Return the (X, Y) coordinate for the center point of the cell that contains the specified text.  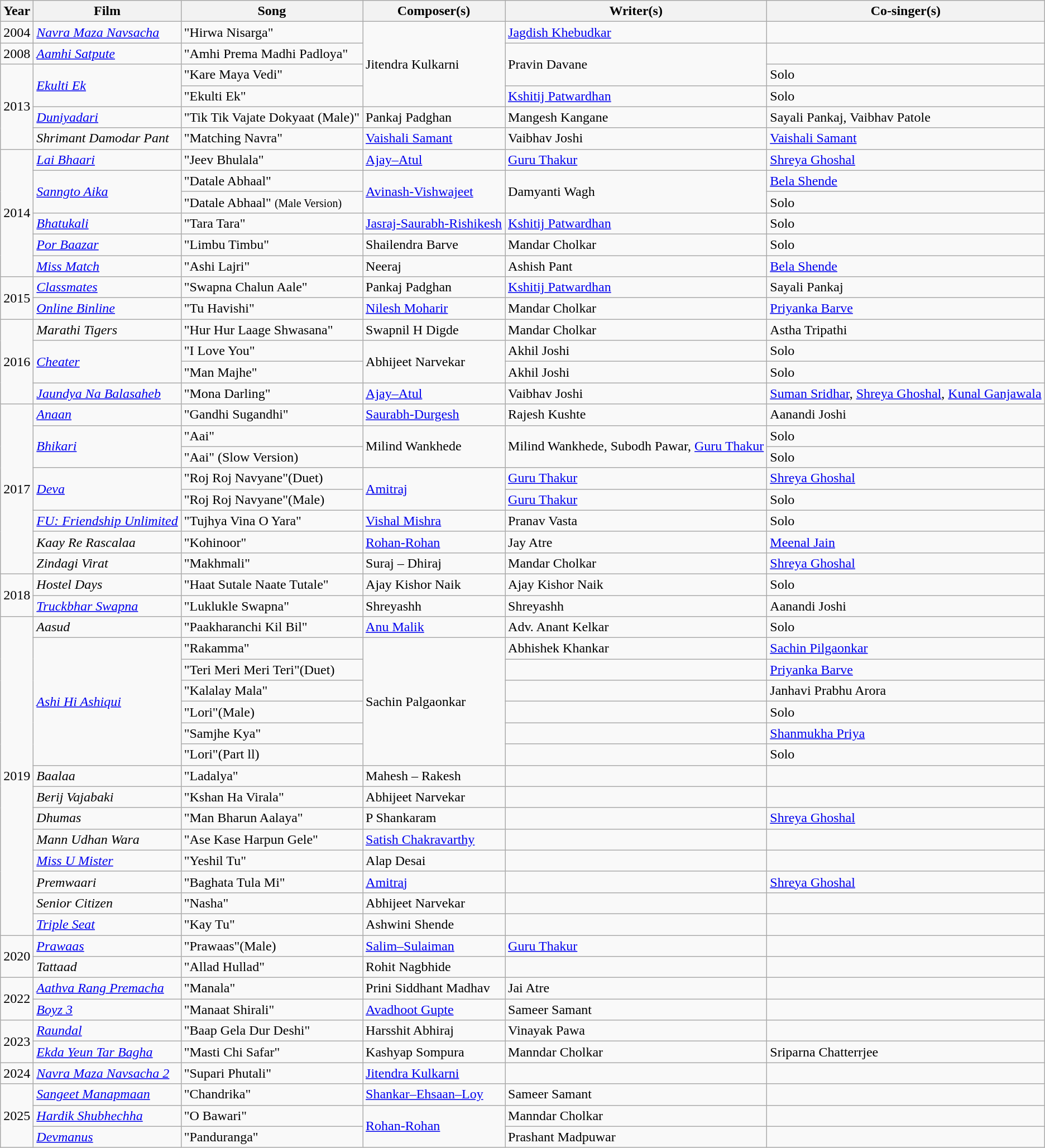
Prini Siddhant Madhav (434, 988)
"Masti Chi Safar" (271, 1052)
Sriparna Chatterrjee (905, 1052)
2004 (17, 32)
Online Binline (107, 309)
Triple Seat (107, 924)
Kaay Re Rascalaa (107, 542)
"Jeev Bhulala" (271, 160)
Navra Maza Navsacha (107, 32)
Pranav Vasta (636, 521)
"Allad Hullad" (271, 967)
Sayali Pankaj, Vaibhav Patole (905, 117)
"Hirwa Nisarga" (271, 32)
Miss U Mister (107, 861)
"Gandhi Sugandhi" (271, 415)
Suraj – Dhiraj (434, 563)
"Matching Navra" (271, 138)
Navra Maza Navsacha 2 (107, 1073)
Baalaa (107, 776)
Shanmukha Priya (905, 733)
Jai Atre (636, 988)
2024 (17, 1073)
"Man Bharun Aalaya" (271, 818)
"Tujhya Vina O Yara" (271, 521)
Satish Chakravarthy (434, 839)
Aamhi Satpute (107, 54)
"Teri Meri Meri Teri"(Duet) (271, 670)
P Shankaram (434, 818)
Year (17, 11)
Sangeet Manapmaan (107, 1094)
Anu Malik (434, 627)
2020 (17, 957)
Rajesh Kushte (636, 415)
"Tara Tara" (271, 223)
Vinayak Pawa (636, 1031)
2017 (17, 489)
Prashant Madpuwar (636, 1137)
"Hur Hur Laage Shwasana" (271, 330)
Rohit Nagbhide (434, 967)
Bhikari (107, 446)
Nilesh Moharir (434, 309)
Marathi Tigers (107, 330)
Film (107, 11)
Ashwini Shende (434, 924)
Jaundya Na Balasaheb (107, 393)
"Nasha" (271, 903)
Salim–Sulaiman (434, 946)
"Roj Roj Navyane"(Male) (271, 499)
Jay Atre (636, 542)
Premwaari (107, 882)
"Tik Tik Vajate Dokyaat (Male)" (271, 117)
"Manaat Shirali" (271, 1010)
Saurabh-Durgesh (434, 415)
Truckbhar Swapna (107, 606)
"Manala" (271, 988)
Harsshit Abhiraj (434, 1031)
Bhatukali (107, 223)
Mahesh – Rakesh (434, 776)
"Tu Havishi" (271, 309)
Cheater (107, 362)
Anaan (107, 415)
"Haat Sutale Naate Tutale" (271, 584)
Co-singer(s) (905, 11)
Dhumas (107, 818)
"Datale Abhaal" (271, 181)
Damyanti Wagh (636, 191)
Boyz 3 (107, 1010)
"Kshan Ha Virala" (271, 797)
"Amhi Prema Madhi Padloya" (271, 54)
Jasraj-Saurabh-Rishikesh (434, 223)
"Yeshil Tu" (271, 861)
"Ase Kase Harpun Gele" (271, 839)
2008 (17, 54)
Por Baazar (107, 244)
Kashyap Sompura (434, 1052)
Hardik Shubhechha (107, 1116)
Shrimant Damodar Pant (107, 138)
"Kohinoor" (271, 542)
Janhavi Prabhu Arora (905, 691)
Ashish Pant (636, 266)
"Supari Phutali" (271, 1073)
Pravin Davane (636, 64)
2014 (17, 213)
Hostel Days (107, 584)
Mangesh Kangane (636, 117)
Avadhoot Gupte (434, 1010)
"Lori"(Male) (271, 712)
"O Bawari" (271, 1116)
"Aai" (Slow Version) (271, 457)
"Roj Roj Navyane"(Duet) (271, 478)
"Baap Gela Dur Deshi" (271, 1031)
Composer(s) (434, 11)
"Rakamma" (271, 649)
"Samjhe Kya" (271, 733)
"Luklukle Swapna" (271, 606)
Aathva Rang Premacha (107, 988)
"Lori"(Part ll) (271, 755)
Ashi Hi Ashiqui (107, 702)
"I Love You" (271, 351)
Avinash-Vishwajeet (434, 191)
Duniyadari (107, 117)
Zindagi Virat (107, 563)
Milind Wankhede (434, 446)
"Makhmali" (271, 563)
Ekulti Ek (107, 85)
Sanngto Aika (107, 191)
"Mona Darling" (271, 393)
2023 (17, 1041)
2025 (17, 1116)
Sayali Pankaj (905, 287)
"Kay Tu" (271, 924)
2016 (17, 362)
Aasud (107, 627)
Writer(s) (636, 11)
Berij Vajabaki (107, 797)
Neeraj (434, 266)
"Aai" (271, 436)
Mann Udhan Wara (107, 839)
Meenal Jain (905, 542)
2022 (17, 999)
Vishal Mishra (434, 521)
2019 (17, 776)
"Swapna Chalun Aale" (271, 287)
Shailendra Barve (434, 244)
Milind Wankhede, Subodh Pawar, Guru Thakur (636, 446)
Abhishek Khankar (636, 649)
"Ashi Lajri" (271, 266)
Sachin Pilgaonkar (905, 649)
Raundal (107, 1031)
"Paakharanchi Kil Bil" (271, 627)
Alap Desai (434, 861)
"Kare Maya Vedi" (271, 75)
"Chandrika" (271, 1094)
Jagdish Khebudkar (636, 32)
Suman Sridhar, Shreya Ghoshal, Kunal Ganjawala (905, 393)
Astha Tripathi (905, 330)
Miss Match (107, 266)
"Kalalay Mala" (271, 691)
2018 (17, 595)
"Panduranga" (271, 1137)
"Baghata Tula Mi" (271, 882)
Swapnil H Digde (434, 330)
"Datale Abhaal" (Male Version) (271, 202)
Classmates (107, 287)
Song (271, 11)
"Prawaas"(Male) (271, 946)
Sachin Palgaonkar (434, 702)
FU: Friendship Unlimited (107, 521)
"Ekulti Ek" (271, 96)
Ekda Yeun Tar Bagha (107, 1052)
"Limbu Timbu" (271, 244)
"Ladalya" (271, 776)
Senior Citizen (107, 903)
2015 (17, 298)
Tattaad (107, 967)
Prawaas (107, 946)
2013 (17, 107)
Deva (107, 489)
Devmanus (107, 1137)
"Man Majhe" (271, 372)
Adv. Anant Kelkar (636, 627)
Lai Bhaari (107, 160)
Shankar–Ehsaan–Loy (434, 1094)
